Return the [X, Y] coordinate for the center point of the cell that contains the specified text.  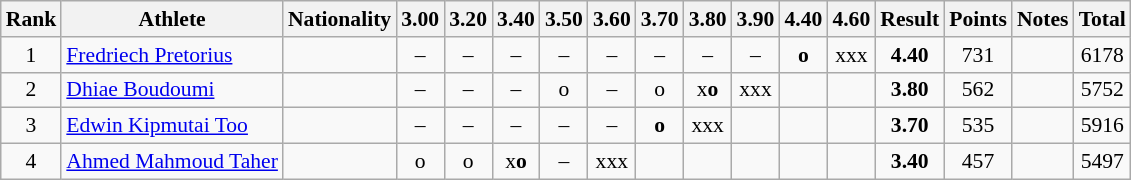
1 [32, 55]
Result [910, 19]
562 [978, 90]
Rank [32, 19]
Nationality [340, 19]
3.90 [756, 19]
5497 [1102, 162]
3 [32, 126]
6178 [1102, 55]
Points [978, 19]
4 [32, 162]
3.50 [564, 19]
3.20 [468, 19]
Total [1102, 19]
5752 [1102, 90]
457 [978, 162]
3.00 [420, 19]
Ahmed Mahmoud Taher [172, 162]
4.60 [851, 19]
2 [32, 90]
Notes [1043, 19]
Athlete [172, 19]
Fredriech Pretorius [172, 55]
731 [978, 55]
5916 [1102, 126]
3.60 [612, 19]
535 [978, 126]
Edwin Kipmutai Too [172, 126]
Dhiae Boudoumi [172, 90]
